For the text-containing cell, return its midpoint in [x, y] coordinate format. 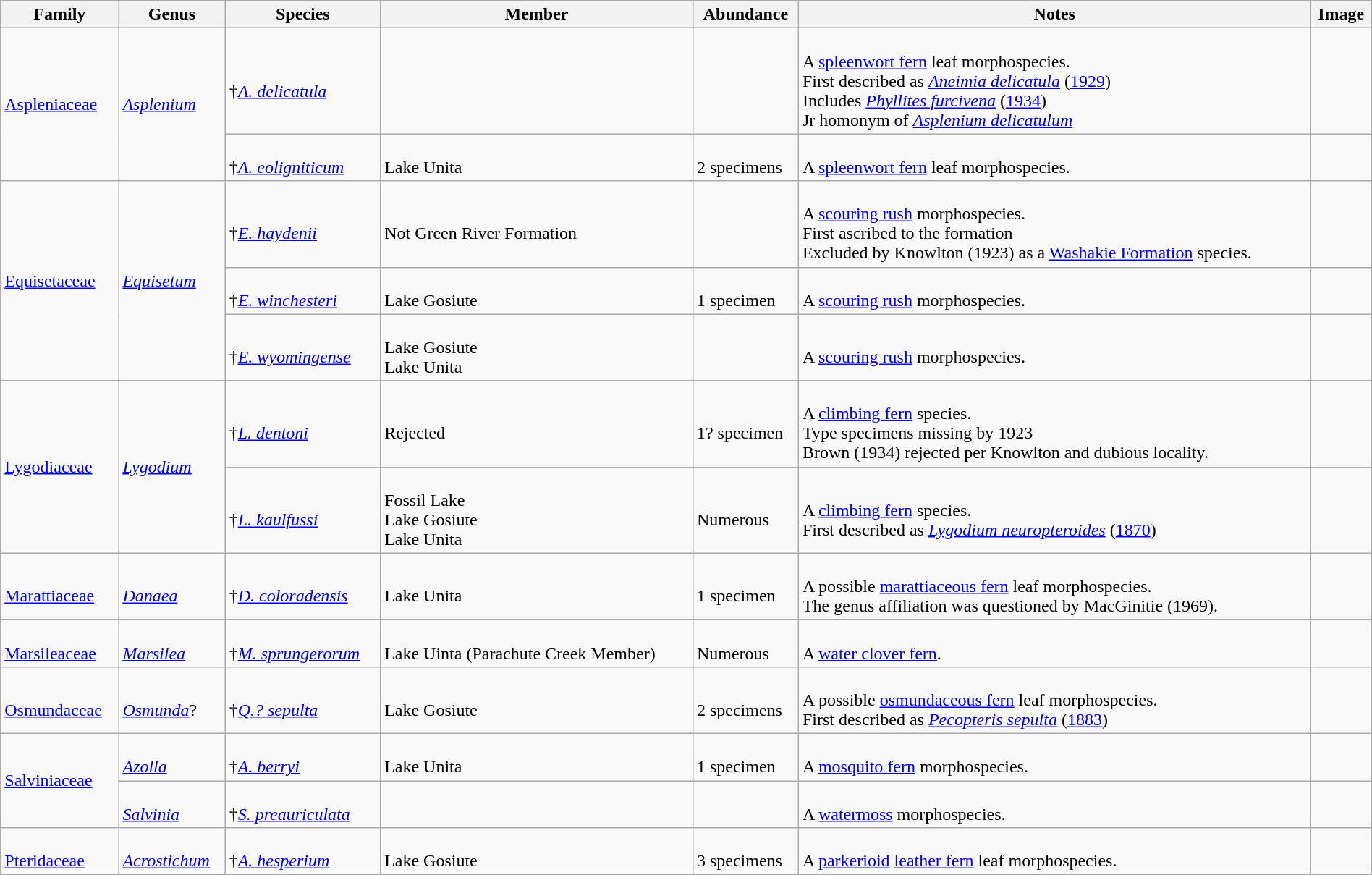
Equisetum [172, 281]
Lake Uinta (Parachute Creek Member) [537, 643]
A climbing fern species.First described as Lygodium neuropteroides (1870) [1054, 510]
Asplenium [172, 104]
Genus [172, 14]
Marsileaceae [59, 643]
A possible osmundaceous fern leaf morphospecies.First described as Pecopteris sepulta (1883) [1054, 700]
A parkerioid leather fern leaf morphospecies. [1054, 851]
Pteridaceae [59, 851]
A watermoss morphospecies. [1054, 803]
A scouring rush morphospecies.First ascribed to the formationExcluded by Knowlton (1923) as a Washakie Formation species. [1054, 224]
A mosquito fern morphospecies. [1054, 757]
†L. kaulfussi [302, 510]
†D. coloradensis [302, 586]
Equisetaceae [59, 281]
Salvinia [172, 803]
A climbing fern species.Type specimens missing by 1923Brown (1934) rejected per Knowlton and dubious locality. [1054, 424]
Image [1341, 14]
3 specimens [745, 851]
Member [537, 14]
Notes [1054, 14]
A possible marattiaceous fern leaf morphospecies.The genus affiliation was questioned by MacGinitie (1969). [1054, 586]
†A. berryi [302, 757]
Fossil LakeLake GosiuteLake Unita [537, 510]
Marsilea [172, 643]
A spleenwort fern leaf morphospecies. [1054, 158]
1? specimen [745, 424]
Osmunda? [172, 700]
†E. wyomingense [302, 347]
Lake GosiuteLake Unita [537, 347]
†L. dentoni [302, 424]
Species [302, 14]
†S. preauriculata [302, 803]
Rejected [537, 424]
Abundance [745, 14]
Azolla [172, 757]
†Q.? sepulta [302, 700]
†M. sprungerorum [302, 643]
Danaea [172, 586]
†E. haydenii [302, 224]
Lygodium [172, 467]
†A. eoligniticum [302, 158]
†A. hesperium [302, 851]
Not Green River Formation [537, 224]
Lygodiaceae [59, 467]
†A. delicatula [302, 81]
A water clover fern. [1054, 643]
Acrostichum [172, 851]
Aspleniaceae [59, 104]
Marattiaceae [59, 586]
†E. winchesteri [302, 291]
Osmundaceae [59, 700]
Salviniaceae [59, 780]
Family [59, 14]
